Detect which cell encompasses the target text, then output its (x, y) center coordinate. 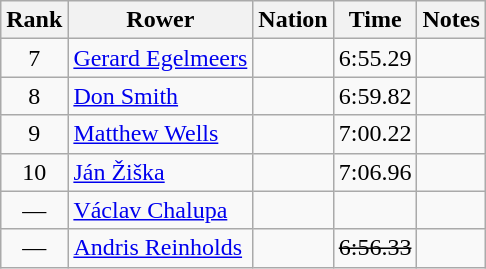
Andris Reinholds (160, 248)
8 (34, 96)
Matthew Wells (160, 134)
Rower (160, 20)
7 (34, 58)
9 (34, 134)
Notes (451, 20)
Václav Chalupa (160, 210)
Gerard Egelmeers (160, 58)
7:06.96 (375, 172)
Time (375, 20)
Nation (293, 20)
Ján Žiška (160, 172)
6:56.33 (375, 248)
6:55.29 (375, 58)
Rank (34, 20)
6:59.82 (375, 96)
10 (34, 172)
7:00.22 (375, 134)
Don Smith (160, 96)
